Pinpoint the cell where the given text exists, returning its (x, y) midpoint coordinate. 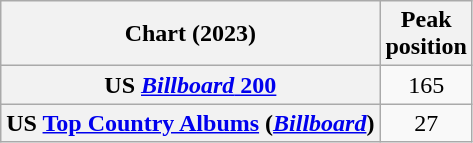
Peakposition (426, 34)
27 (426, 123)
US Top Country Albums (Billboard) (190, 123)
165 (426, 85)
US Billboard 200 (190, 85)
Chart (2023) (190, 34)
